Scan for the cell matching the given text and deliver its (X, Y) coordinate at center. 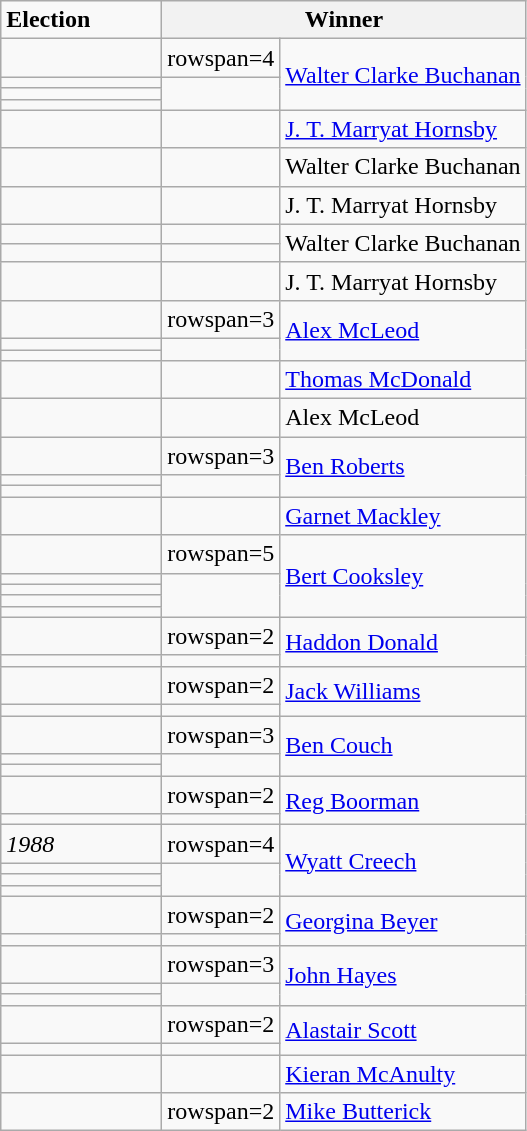
John Hayes (403, 975)
Bert Cooksley (403, 576)
Ben Roberts (403, 467)
Thomas McDonald (403, 380)
Reg Boorman (403, 800)
Georgina Beyer (403, 920)
Garnet Mackley (403, 516)
Election (82, 20)
rowspan=5 (221, 554)
Haddon Donald (403, 642)
Ben Couch (403, 746)
Alastair Scott (403, 1030)
1988 (82, 844)
Winner (344, 20)
Jack Williams (403, 690)
Kieran McAnulty (403, 1073)
Mike Butterick (403, 1112)
Wyatt Creech (403, 860)
